Locate the cell with the specified text and output its (X, Y) center coordinate. 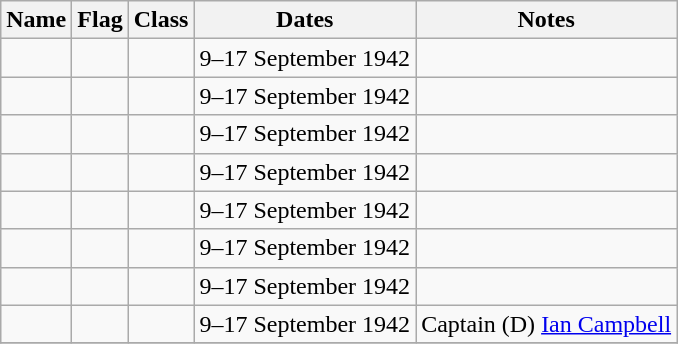
Name (36, 20)
Dates (305, 20)
Class (161, 20)
Flag (100, 20)
Captain (D) Ian Campbell (546, 324)
Notes (546, 20)
